Capture the cell that displays the provided text and extract its [X, Y] central coordinate. 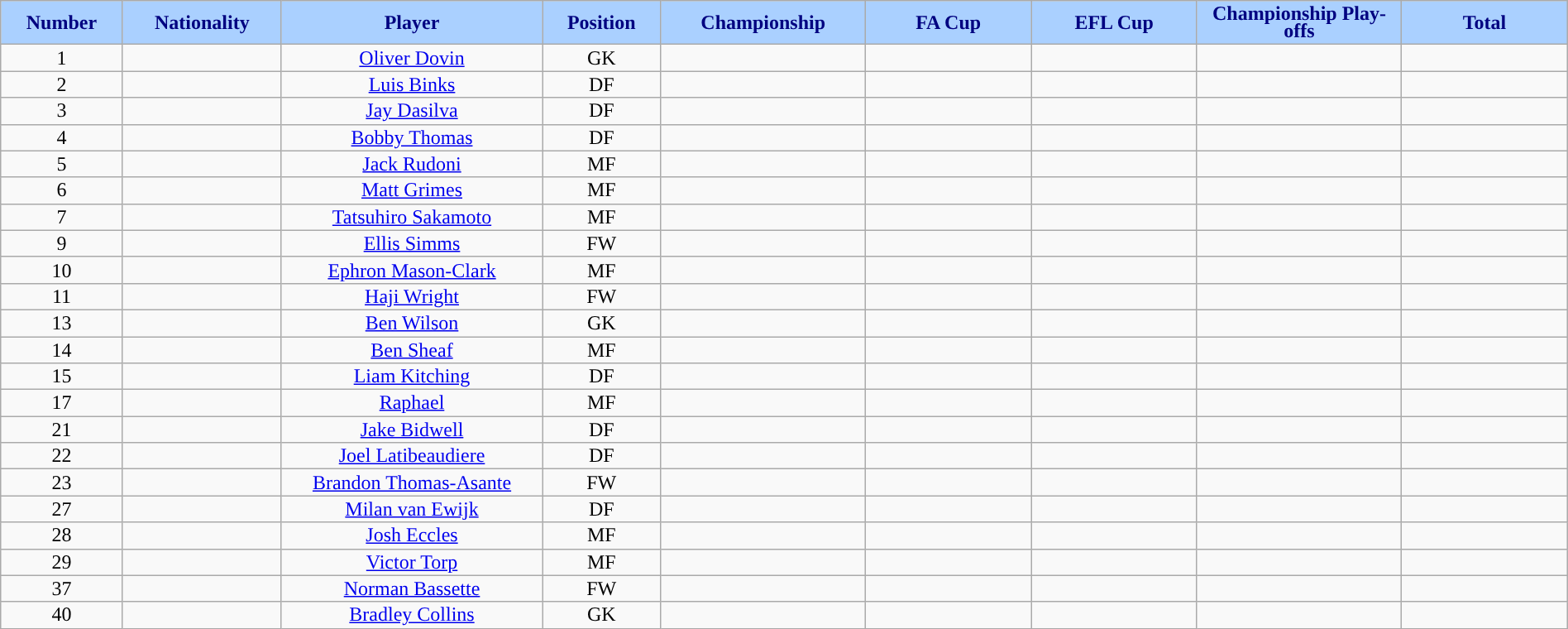
Brandon Thomas-Asante [412, 483]
Jay Dasilva [412, 111]
EFL Cup [1114, 23]
Jake Bidwell [412, 430]
Bradley Collins [412, 615]
Norman Bassette [412, 588]
14 [61, 349]
37 [61, 588]
FA Cup [948, 23]
Raphael [412, 403]
Josh Eccles [412, 535]
6 [61, 190]
23 [61, 483]
Position [602, 23]
Ephron Mason-Clark [412, 270]
Haji Wright [412, 296]
Liam Kitching [412, 377]
Tatsuhiro Sakamoto [412, 217]
3 [61, 111]
Victor Torp [412, 562]
Oliver Dovin [412, 58]
Luis Binks [412, 84]
Player [412, 23]
15 [61, 377]
9 [61, 243]
29 [61, 562]
Championship [762, 23]
11 [61, 296]
21 [61, 430]
Ben Sheaf [412, 349]
1 [61, 58]
40 [61, 615]
Championship Play-offs [1298, 23]
28 [61, 535]
Ben Wilson [412, 323]
10 [61, 270]
7 [61, 217]
Bobby Thomas [412, 137]
Milan van Ewijk [412, 509]
17 [61, 403]
Jack Rudoni [412, 164]
2 [61, 84]
Total [1485, 23]
5 [61, 164]
Joel Latibeaudiere [412, 456]
Ellis Simms [412, 243]
13 [61, 323]
4 [61, 137]
Number [61, 23]
Nationality [202, 23]
Matt Grimes [412, 190]
27 [61, 509]
22 [61, 456]
